Find where the given text appears and provide that cell's center as (X, Y) coordinate. 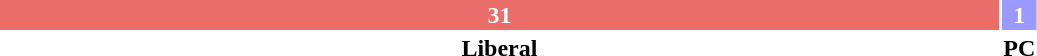
1 (1020, 15)
31 (500, 15)
